Return (X, Y) of the center of cell containing provided text 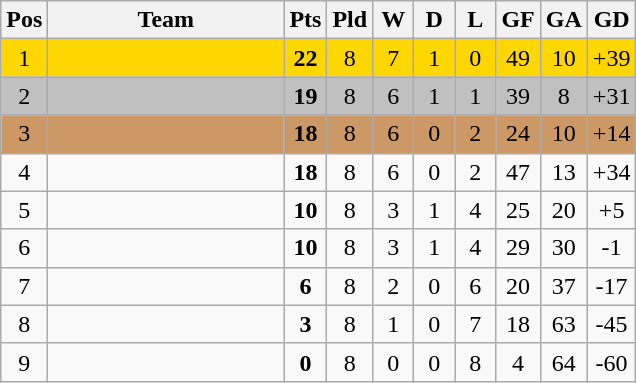
25 (518, 210)
GD (612, 20)
22 (306, 58)
9 (24, 362)
W (394, 20)
63 (564, 324)
-17 (612, 286)
+39 (612, 58)
L (476, 20)
-1 (612, 248)
19 (306, 96)
13 (564, 172)
+34 (612, 172)
30 (564, 248)
Pld (350, 20)
39 (518, 96)
47 (518, 172)
GF (518, 20)
-60 (612, 362)
37 (564, 286)
49 (518, 58)
Pts (306, 20)
24 (518, 134)
29 (518, 248)
+5 (612, 210)
GA (564, 20)
Team (166, 20)
+14 (612, 134)
Pos (24, 20)
5 (24, 210)
64 (564, 362)
+31 (612, 96)
-45 (612, 324)
D (434, 20)
